Pinpoint the cell where the given text exists, returning its (X, Y) midpoint coordinate. 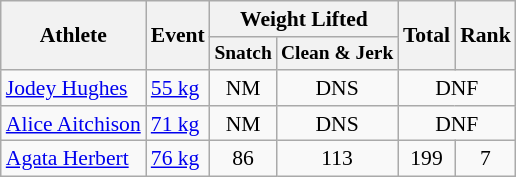
199 (426, 159)
Rank (486, 36)
Alice Aitchison (74, 124)
71 kg (178, 124)
Athlete (74, 36)
76 kg (178, 159)
Agata Herbert (74, 159)
Total (426, 36)
113 (337, 159)
Snatch (243, 54)
Event (178, 36)
Clean & Jerk (337, 54)
86 (243, 159)
Weight Lifted (304, 19)
55 kg (178, 88)
Jodey Hughes (74, 88)
7 (486, 159)
